Determine the [x, y] coordinate at the center of the cell enclosing the given text.  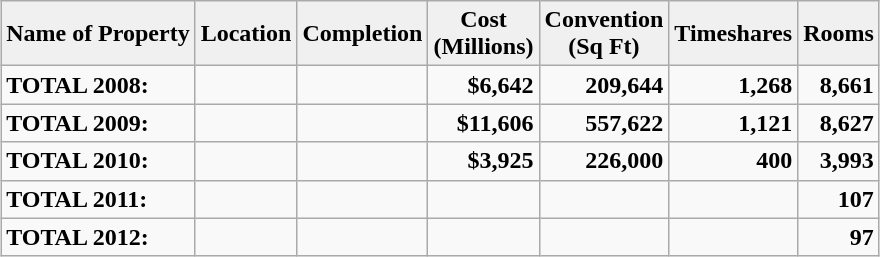
8,661 [839, 85]
Rooms [839, 34]
107 [839, 199]
TOTAL 2011: [98, 199]
Cost (Millions) [484, 34]
$3,925 [484, 161]
TOTAL 2012: [98, 237]
Name of Property [98, 34]
1,268 [734, 85]
226,000 [604, 161]
3,993 [839, 161]
Completion [362, 34]
$6,642 [484, 85]
Timeshares [734, 34]
$11,606 [484, 123]
400 [734, 161]
TOTAL 2008: [98, 85]
Convention (Sq Ft) [604, 34]
209,644 [604, 85]
Location [246, 34]
TOTAL 2009: [98, 123]
1,121 [734, 123]
TOTAL 2010: [98, 161]
557,622 [604, 123]
97 [839, 237]
8,627 [839, 123]
